Find where the given text appears and provide that cell's center as (x, y) coordinate. 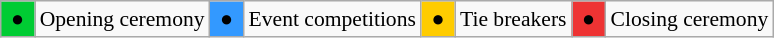
Tie breakers (514, 19)
Opening ceremony (122, 19)
Closing ceremony (690, 19)
Event competitions (332, 19)
